Pinpoint the cell where the given text exists, returning its (x, y) midpoint coordinate. 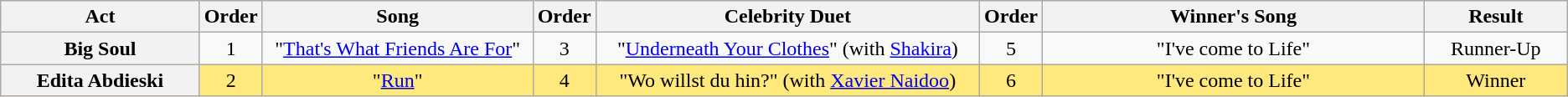
1 (231, 48)
Runner-Up (1496, 48)
6 (1010, 80)
2 (231, 80)
Big Soul (101, 48)
5 (1010, 48)
Act (101, 17)
Result (1496, 17)
"That's What Friends Are For" (397, 48)
Celebrity Duet (787, 17)
Winner's Song (1234, 17)
"Underneath Your Clothes" (with Shakira) (787, 48)
"Wo willst du hin?" (with Xavier Naidoo) (787, 80)
"Run" (397, 80)
4 (565, 80)
Song (397, 17)
Winner (1496, 80)
Edita Abdieski (101, 80)
3 (565, 48)
